Return the (x, y) coordinate for the center point of the cell that contains the specified text.  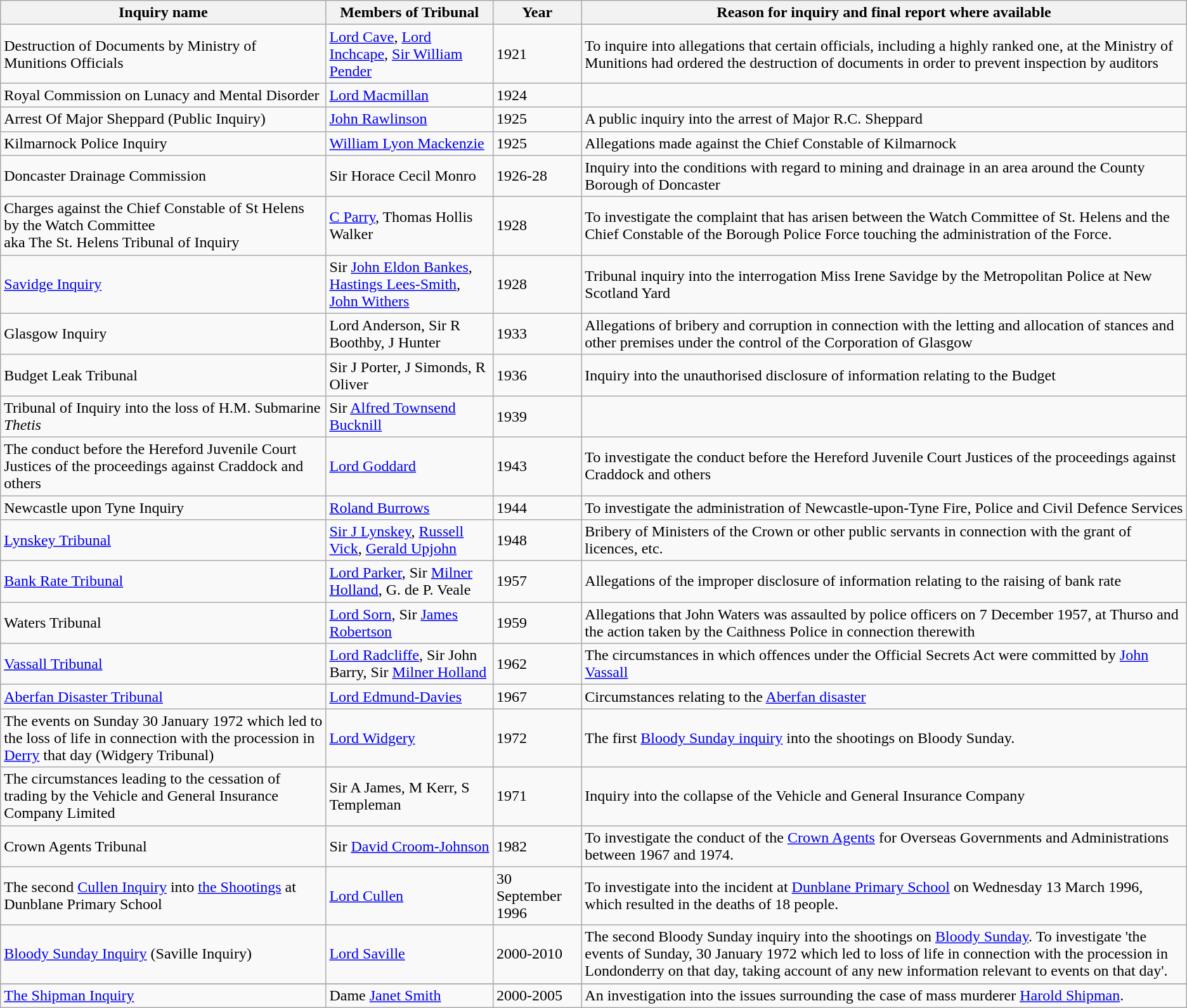
Lord Edmund-Davies (410, 697)
To investigate the administration of Newcastle-upon-Tyne Fire, Police and Civil Defence Services (884, 508)
Dame Janet Smith (410, 995)
1959 (536, 623)
Lord Goddard (410, 466)
Reason for inquiry and final report where available (884, 13)
Inquiry into the unauthorised disclosure of information relating to the Budget (884, 375)
Aberfan Disaster Tribunal (164, 697)
The events on Sunday 30 January 1972 which led to the loss of life in connection with the procession in Derry that day (Widgery Tribunal) (164, 738)
Waters Tribunal (164, 623)
2000-2005 (536, 995)
Vassall Tribunal (164, 664)
Glasgow Inquiry (164, 333)
Lynskey Tribunal (164, 540)
The Shipman Inquiry (164, 995)
Allegations of the improper disclosure of information relating to the raising of bank rate (884, 582)
John Rawlinson (410, 119)
Lord Saville (410, 954)
Doncaster Drainage Commission (164, 176)
The conduct before the Hereford Juvenile Court Justices of the proceedings against Craddock and others (164, 466)
Crown Agents Tribunal (164, 846)
1939 (536, 416)
The circumstances in which offences under the Official Secrets Act were committed by John Vassall (884, 664)
Lord Cave, Lord Inchcape, Sir William Pender (410, 54)
1967 (536, 697)
1971 (536, 796)
1926-28 (536, 176)
Sir A James, M Kerr, S Templeman (410, 796)
A public inquiry into the arrest of Major R.C. Sheppard (884, 119)
To investigate the conduct before the Hereford Juvenile Court Justices of the proceedings against Craddock and others (884, 466)
Sir Horace Cecil Monro (410, 176)
Lord Parker, Sir Milner Holland, G. de P. Veale (410, 582)
1933 (536, 333)
Budget Leak Tribunal (164, 375)
An investigation into the issues surrounding the case of mass murderer Harold Shipman. (884, 995)
Tribunal of Inquiry into the loss of H.M. Submarine Thetis (164, 416)
Arrest Of Major Sheppard (Public Inquiry) (164, 119)
Lord Widgery (410, 738)
William Lyon Mackenzie (410, 143)
1972 (536, 738)
To investigate into the incident at Dunblane Primary School on Wednesday 13 March 1996, which resulted in the deaths of 18 people. (884, 896)
Bank Rate Tribunal (164, 582)
Lord Sorn, Sir James Robertson (410, 623)
Sir J Lynskey, Russell Vick, Gerald Upjohn (410, 540)
Savidge Inquiry (164, 284)
1948 (536, 540)
Inquiry into the conditions with regard to mining and drainage in an area around the County Borough of Doncaster (884, 176)
Bloody Sunday Inquiry (Saville Inquiry) (164, 954)
Lord Radcliffe, Sir John Barry, Sir Milner Holland (410, 664)
Destruction of Documents by Ministry of Munitions Officials (164, 54)
Members of Tribunal (410, 13)
Tribunal inquiry into the interrogation Miss Irene Savidge by the Metropolitan Police at New Scotland Yard (884, 284)
Bribery of Ministers of the Crown or other public servants in connection with the grant of licences, etc. (884, 540)
1944 (536, 508)
30 September 1996 (536, 896)
Sir John Eldon Bankes, Hastings Lees-Smith, John Withers (410, 284)
1943 (536, 466)
C Parry, Thomas Hollis Walker (410, 226)
Royal Commission on Lunacy and Mental Disorder (164, 95)
Lord Anderson, Sir R Boothby, J Hunter (410, 333)
Charges against the Chief Constable of St Helens by the Watch Committee aka The St. Helens Tribunal of Inquiry (164, 226)
The second Cullen Inquiry into the Shootings at Dunblane Primary School (164, 896)
2000-2010 (536, 954)
Sir J Porter, J Simonds, R Oliver (410, 375)
Kilmarnock Police Inquiry (164, 143)
The first Bloody Sunday inquiry into the shootings on Bloody Sunday. (884, 738)
Year (536, 13)
1957 (536, 582)
Allegations made against the Chief Constable of Kilmarnock (884, 143)
Newcastle upon Tyne Inquiry (164, 508)
Circumstances relating to the Aberfan disaster (884, 697)
The circumstances leading to the cessation of trading by the Vehicle and General Insurance Company Limited (164, 796)
1921 (536, 54)
1982 (536, 846)
To investigate the conduct of the Crown Agents for Overseas Governments and Administrations between 1967 and 1974. (884, 846)
Sir Alfred Townsend Bucknill (410, 416)
Lord Cullen (410, 896)
1924 (536, 95)
Roland Burrows (410, 508)
Inquiry name (164, 13)
Inquiry into the collapse of the Vehicle and General Insurance Company (884, 796)
Sir David Croom-Johnson (410, 846)
Lord Macmillan (410, 95)
1962 (536, 664)
1936 (536, 375)
